Scan for the cell matching the given text and deliver its (X, Y) coordinate at center. 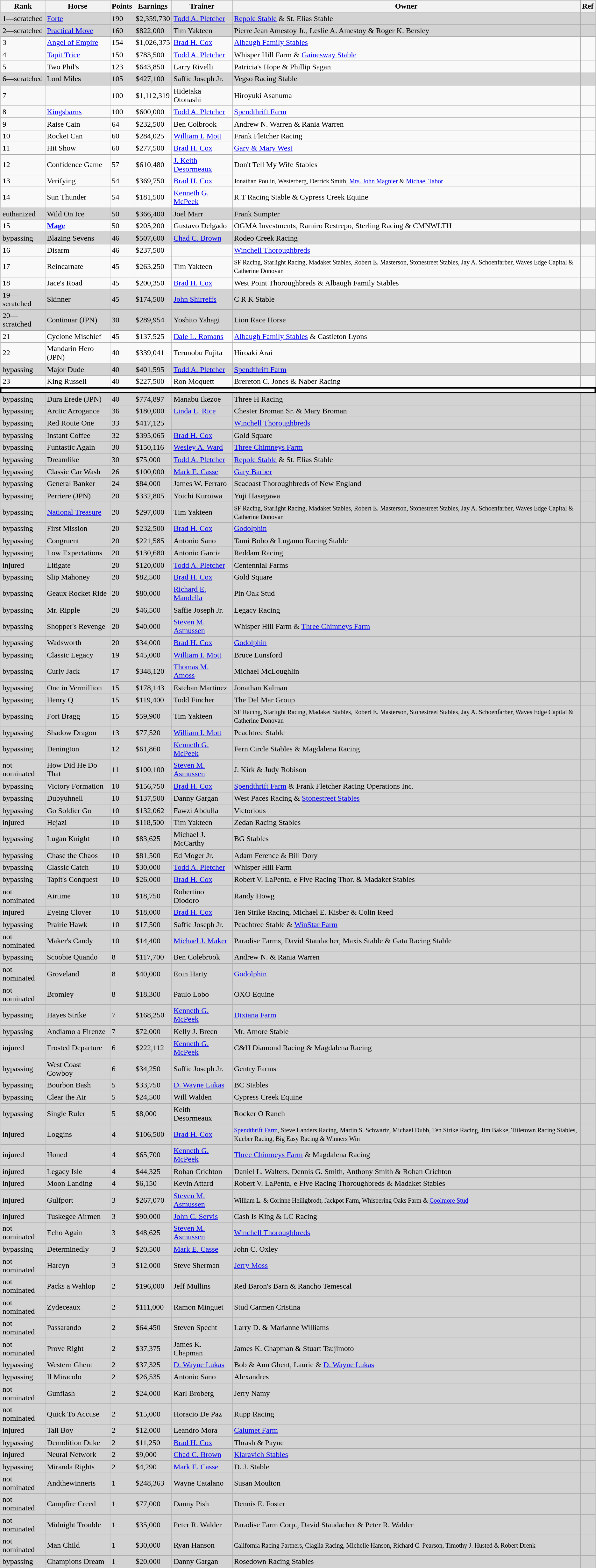
$24,000 (153, 1393)
$90,000 (153, 1216)
West Paces Racing & Stonestreet Stables (406, 798)
Quick To Accuse (78, 1414)
$132,062 (153, 810)
Legacy Isle (78, 1171)
Single Ruler (78, 1113)
36 (122, 411)
$44,325 (153, 1171)
$65,700 (153, 1155)
Dennis E. Foster (406, 1504)
Leandro Mora (202, 1431)
Earnings (153, 6)
OXO Equine (406, 994)
Chester Broman Sr. & Mary Broman (406, 411)
Ryan Hanson (202, 1545)
Whisper Hill Farm (406, 868)
Susan Moulton (406, 1483)
Hidetaka Otonashi (202, 95)
$369,750 (153, 181)
Skinner (78, 299)
Honed (78, 1155)
16 (23, 250)
Robert V. LaPenta, e Five Racing Thoroughbreds & Madaket Stables (406, 1184)
33 (122, 423)
$18,000 (153, 912)
Continuar (JPN) (78, 320)
Perriere (JPN) (78, 496)
Albaugh Family Stables (406, 43)
$11,250 (153, 1443)
Ed Moger Jr. (202, 855)
How Did He Do That (78, 770)
$118,500 (153, 822)
Groveland (78, 974)
Spendthrift Farm & Frank Fletcher Racing Operations Inc. (406, 786)
$156,750 (153, 786)
Gary & Mary West (406, 148)
Angel of Empire (78, 43)
$20,500 (153, 1249)
Rocker O Ranch (406, 1113)
Geaux Rocket Ride (78, 593)
$24,500 (153, 1097)
$83,625 (153, 839)
$248,363 (153, 1483)
Thrash & Payne (406, 1443)
J. Keith Desormeaux (202, 164)
$26,535 (153, 1377)
$37,325 (153, 1365)
$15,000 (153, 1414)
Miranda Rights (78, 1467)
Jonathan Kalman (406, 688)
$100,100 (153, 770)
$205,200 (153, 226)
Clear the Air (78, 1097)
Trainer (202, 6)
Funtastic Again (78, 447)
John Shirreffs (202, 299)
150 (122, 55)
Moon Landing (78, 1184)
$427,100 (153, 79)
General Banker (78, 484)
Rohan Crichton (202, 1171)
$8,000 (153, 1113)
Bob & Ann Ghent, Laurie & D. Wayne Lukas (406, 1365)
22 (23, 353)
Jace's Road (78, 283)
Rocket Can (78, 136)
Victorious (406, 810)
$80,000 (153, 593)
Jeff Mullins (202, 1286)
Rosedown Racing Stables (406, 1562)
Bruce Lunsford (406, 655)
Three H Racing (406, 399)
Sun Thunder (78, 197)
Shadow Dragon (78, 733)
$137,500 (153, 798)
$222,112 (153, 1048)
Esteban Martinez (202, 688)
$18,750 (153, 896)
123 (122, 67)
Adam Ference & Bill Dory (406, 855)
Andthewinneris (78, 1483)
Paradise Farm Corp., David Staudacher & Peter R. Walder (406, 1524)
Go Soldier Go (78, 810)
$9,000 (153, 1455)
Hiroaki Arai (406, 353)
Hejazi (78, 822)
Lion Race Horse (406, 320)
1—scratched (23, 18)
14 (23, 197)
Cash Is King & LC Racing (406, 1216)
Packs a Wahlop (78, 1286)
$17,500 (153, 925)
Classic Catch (78, 868)
Chase the Chaos (78, 855)
64 (122, 124)
Fern Circle Stables & Magdalena Racing (406, 749)
26 (122, 472)
West Point Thoroughbreds & Albaugh Family Stables (406, 283)
Klaravich Stables (406, 1455)
$6,150 (153, 1184)
$64,450 (153, 1328)
20—scratched (23, 320)
190 (122, 18)
Classic Legacy (78, 655)
$61,860 (153, 749)
Daniel L. Walters, Dennis G. Smith, Anthony Smith & Rohan Crichton (406, 1171)
Gulfport (78, 1200)
$2,359,730 (153, 18)
The Del Mar Group (406, 700)
Ben Colebrook (202, 957)
Owner (406, 6)
$267,070 (153, 1200)
$130,680 (153, 553)
Demolition Duke (78, 1443)
Stud Carmen Cristina (406, 1307)
Rodeo Creek Racing (406, 238)
$137,525 (153, 336)
Yoichi Kuroiwa (202, 496)
Dreamlike (78, 460)
Thomas M. Amoss (202, 671)
Wadsworth (78, 643)
Bourbon Bash (78, 1085)
Zydeceaux (78, 1307)
William L. & Corinne Heiligbrodt, Jackpot Farm, Whispering Oaks Farm & Coolmore Stud (406, 1200)
Three Chimneys Farm & Magdalena Racing (406, 1155)
Bromley (78, 994)
Dubyuhnell (78, 798)
C&H Diamond Racing & Magdalena Racing (406, 1048)
24 (122, 484)
Ramon Minguet (202, 1307)
Robertino Diodoro (202, 896)
J. Kirk & Judy Robison (406, 770)
Curly Jack (78, 671)
$600,000 (153, 112)
Kevin Attard (202, 1184)
Don't Tell My Wife Stables (406, 164)
Steve Sherman (202, 1265)
Yoshito Yahagi (202, 320)
$150,116 (153, 447)
9 (23, 124)
$180,000 (153, 411)
Determinedly (78, 1249)
Antonio Garcia (202, 553)
$20,000 (153, 1562)
Gary Barber (406, 472)
Slip Mahoney (78, 577)
Kelly J. Breen (202, 1031)
154 (122, 43)
$339,041 (153, 353)
Instant Coffee (78, 435)
Danny Pish (202, 1504)
Fort Bragg (78, 716)
6—scratched (23, 79)
2—scratched (23, 31)
Peachtree Stable (406, 733)
BC Stables (406, 1085)
32 (122, 435)
Neural Network (78, 1455)
$46,500 (153, 610)
Denington (78, 749)
Ref (588, 6)
Wild On Ice (78, 214)
Three Chimneys Farm (406, 447)
OGMA Investments, Ramiro Restrepo, Sterling Racing & CMNWLTH (406, 226)
Wayne Catalano (202, 1483)
$610,480 (153, 164)
23 (23, 382)
$643,850 (153, 67)
Airtime (78, 896)
R.T Racing Stable & Cypress Creek Equine (406, 197)
Alexandres (406, 1377)
$48,625 (153, 1233)
Larry D. & Marianne Williams (406, 1328)
Robert V. LaPenta, e Five Racing Thor. & Madaket Stables (406, 880)
Will Walden (202, 1097)
Mandarin Hero (JPN) (78, 353)
Raise Cain (78, 124)
Shopper's Revenge (78, 626)
18 (23, 283)
Litigate (78, 565)
Verifying (78, 181)
Manabu Ikezoe (202, 399)
$45,000 (153, 655)
$34,000 (153, 643)
Frank Fletcher Racing (406, 136)
California Racing Partners, Ciaglia Racing, Michelle Hanson, Richard C. Pearson, Timothy J. Husted & Robert Drenk (406, 1545)
Harcyn (78, 1265)
$263,250 (153, 267)
$395,065 (153, 435)
Larry Rivelli (202, 67)
One in Vermillion (78, 688)
Patricia's Hope & Phillip Sagan (406, 67)
Kingsbarns (78, 112)
$77,520 (153, 733)
Disarm (78, 250)
King Russell (78, 382)
Lord Miles (78, 79)
Loggins (78, 1134)
$59,900 (153, 716)
Rupp Racing (406, 1414)
$221,585 (153, 541)
Andrew N. Warren & Rania Warren (406, 124)
$111,000 (153, 1307)
$1,026,375 (153, 43)
Classic Car Wash (78, 472)
Keith Desormeaux (202, 1113)
Prairie Hawk (78, 925)
Yuji Hasegawa (406, 496)
Andrew N. & Rania Warren (406, 957)
$289,954 (153, 320)
$178,143 (153, 688)
Legacy Racing (406, 610)
Il Miracolo (78, 1377)
Cypress Creek Equine (406, 1097)
Maker's Candy (78, 941)
$237,500 (153, 250)
$168,250 (153, 1015)
Western Ghent (78, 1365)
Tall Boy (78, 1431)
Calumet Farm (406, 1431)
Reddam Racing (406, 553)
$507,600 (153, 238)
19 (122, 655)
Cyclone Mischief (78, 336)
Campfire Creed (78, 1504)
$72,000 (153, 1031)
Jonathan Poulin, Westerberg, Derrick Smith, Mrs. John Magnier & Michael Tabor (406, 181)
Rank (23, 6)
Champions Dream (78, 1562)
Hiroyuki Asanuma (406, 95)
$297,000 (153, 512)
Victory Formation (78, 786)
$18,300 (153, 994)
Zedan Racing Stables (406, 822)
Tami Bobo & Lugamo Racing Stable (406, 541)
Eyeing Clover (78, 912)
Horacio De Paz (202, 1414)
Tuskegee Airmen (78, 1216)
Forte (78, 18)
Todd Fincher (202, 700)
$35,000 (153, 1524)
Points (122, 6)
Blazing Sevens (78, 238)
Frosted Departure (78, 1048)
Hayes Strike (78, 1015)
$117,700 (153, 957)
Vegso Racing Stable (406, 79)
$26,000 (153, 880)
$200,350 (153, 283)
$119,400 (153, 700)
Arctic Arrogance (78, 411)
Mage (78, 226)
Karl Broberg (202, 1393)
National Treasure (78, 512)
Red Baron's Barn & Rancho Temescal (406, 1286)
Gentry Farms (406, 1069)
$33,750 (153, 1085)
$366,400 (153, 214)
Ben Colbrook (202, 124)
Randy Howg (406, 896)
Paulo Lobo (202, 994)
West Coast Cowboy (78, 1069)
$82,500 (153, 577)
$181,500 (153, 197)
Hit Show (78, 148)
$106,500 (153, 1134)
$774,897 (153, 399)
Red Route One (78, 423)
Horse (78, 6)
$75,000 (153, 460)
Peter R. Walder (202, 1524)
John C. Servis (202, 1216)
James K. Chapman & Stuart Tsujimoto (406, 1348)
Henry Q (78, 700)
Ten Strike Racing, Michael E. Kisber & Colin Reed (406, 912)
160 (122, 31)
Gunflash (78, 1393)
19—scratched (23, 299)
Centennial Farms (406, 565)
Confidence Game (78, 164)
Two Phil's (78, 67)
$227,500 (153, 382)
euthanized (23, 214)
Pin Oak Stud (406, 593)
21 (23, 336)
Echo Again (78, 1233)
$120,000 (153, 565)
Terunobu Fujita (202, 353)
$348,120 (153, 671)
$401,595 (153, 369)
C R K Stable (406, 299)
$14,400 (153, 941)
$174,500 (153, 299)
Dale L. Romans (202, 336)
$196,000 (153, 1286)
Jerry Namy (406, 1393)
Dixiana Farm (406, 1015)
Low Expectations (78, 553)
Brereton C. Jones & Naber Racing (406, 382)
$77,000 (153, 1504)
Reincarnate (78, 267)
$277,500 (153, 148)
Whisper Hill Farm & Three Chimneys Farm (406, 626)
$284,025 (153, 136)
Andiamo a Firenze (78, 1031)
Albaugh Family Stables & Castleton Lyons (406, 336)
Wesley A. Ward (202, 447)
Major Dude (78, 369)
$100,000 (153, 472)
105 (122, 79)
Linda L. Rice (202, 411)
Congruent (78, 541)
Pierre Jean Amestoy Jr., Leslie A. Amestoy & Roger K. Bersley (406, 31)
First Mission (78, 529)
Fawzi Abdulla (202, 810)
Seacoast Thoroughbreds of New England (406, 484)
James W. Ferraro (202, 484)
Ron Moquett (202, 382)
Jerry Moss (406, 1265)
Frank Sumpter (406, 214)
$783,500 (153, 55)
Mr. Amore Stable (406, 1031)
57 (122, 164)
$4,290 (153, 1467)
Tapit Trice (78, 55)
Richard E. Mandella (202, 593)
Dura Erede (JPN) (78, 399)
$37,375 (153, 1348)
Peachtree Stable & WinStar Farm (406, 925)
$332,805 (153, 496)
$822,000 (153, 31)
Eoin Harty (202, 974)
James K. Chapman (202, 1348)
$81,500 (153, 855)
$84,000 (153, 484)
D. J. Stable (406, 1467)
Man Child (78, 1545)
$1,112,319 (153, 95)
Midnight Trouble (78, 1524)
Tapit's Conquest (78, 880)
Paradise Farms, David Staudacher, Maxis Stable & Gata Racing Stable (406, 941)
Gustavo Delgado (202, 226)
BG Stables (406, 839)
Joel Marr (202, 214)
Passarando (78, 1328)
Michael J. Maker (202, 941)
Scoobie Quando (78, 957)
Prove Right (78, 1348)
Michael McLoughlin (406, 671)
Lugan Knight (78, 839)
Whisper Hill Farm & Gainesway Stable (406, 55)
Steven Specht (202, 1328)
$34,250 (153, 1069)
Practical Move (78, 31)
Mr. Ripple (78, 610)
Michael J. McCarthy (202, 839)
$417,125 (153, 423)
John C. Oxley (406, 1249)
